Find where the given text appears and provide that cell's center as (X, Y) coordinate. 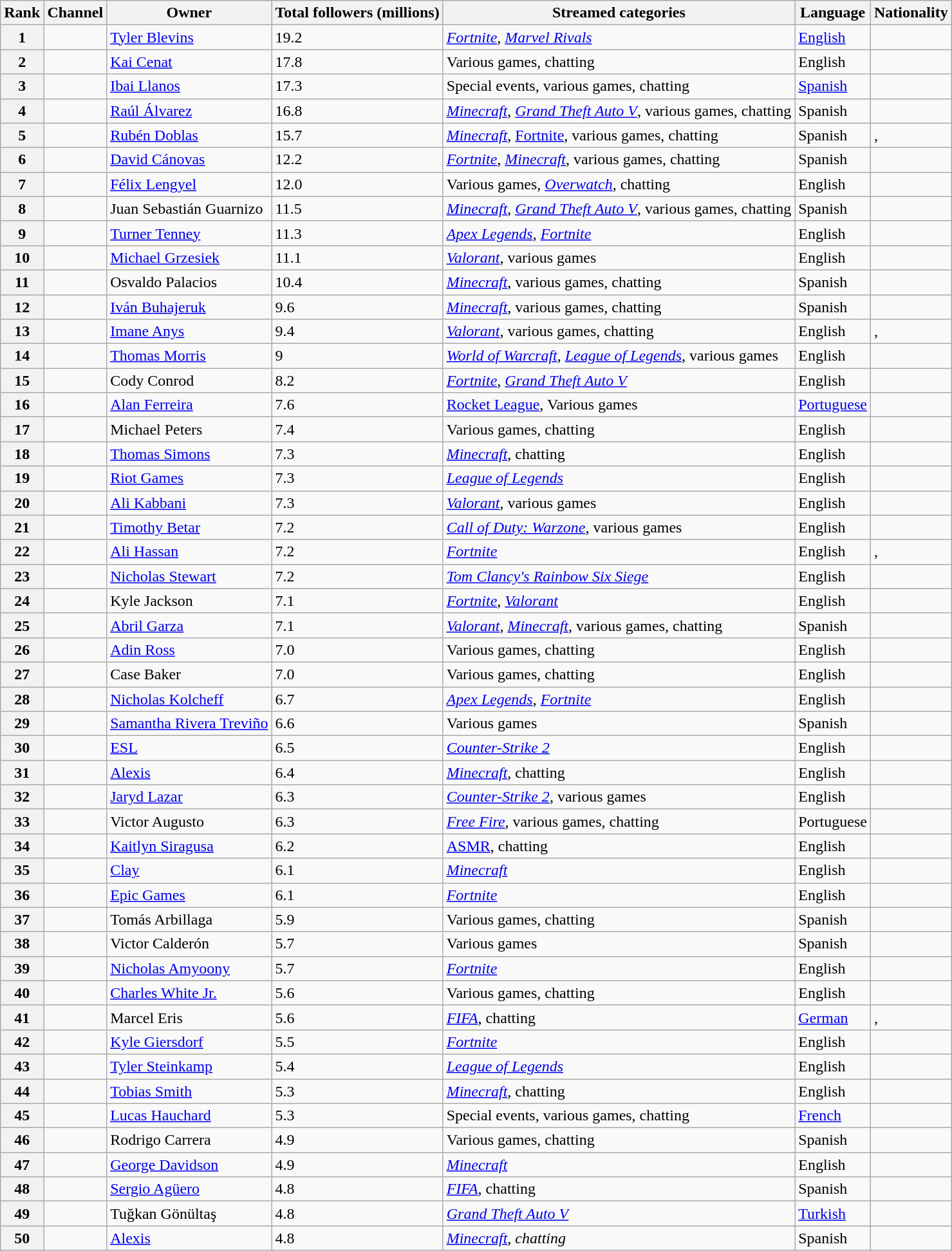
46 (22, 1140)
Félix Lengyel (189, 184)
David Cánovas (189, 160)
Samantha Rivera Treviño (189, 724)
21 (22, 527)
34 (22, 846)
12 (22, 307)
11.5 (357, 209)
7.6 (357, 405)
9.6 (357, 307)
Fortnite, Valorant (619, 601)
Timothy Betar (189, 527)
Nationality (911, 13)
44 (22, 1091)
49 (22, 1214)
Victor Calderón (189, 944)
6.4 (357, 773)
27 (22, 674)
38 (22, 944)
Iván Buhajeruk (189, 307)
Epic Games (189, 895)
Tyler Blevins (189, 37)
32 (22, 797)
Case Baker (189, 674)
Tobias Smith (189, 1091)
Thomas Simons (189, 454)
Tuğkan Gönültaş (189, 1214)
48 (22, 1189)
15 (22, 381)
Lucas Hauchard (189, 1116)
Counter-Strike 2, various games (619, 797)
German (833, 1017)
Tyler Steinkamp (189, 1066)
Nicholas Amyoony (189, 968)
16 (22, 405)
5 (22, 135)
Clay (189, 870)
6.7 (357, 699)
10.4 (357, 282)
33 (22, 822)
Riot Games (189, 478)
17.3 (357, 86)
Fortnite, Minecraft, various games, chatting (619, 160)
Alan Ferreira (189, 405)
6 (22, 160)
19.2 (357, 37)
12.0 (357, 184)
Jaryd Lazar (189, 797)
Kyle Jackson (189, 601)
8.2 (357, 381)
6.6 (357, 724)
Abril Garza (189, 625)
12.2 (357, 160)
Valorant, Minecraft, various games, chatting (619, 625)
35 (22, 870)
41 (22, 1017)
2 (22, 62)
36 (22, 895)
Charles White Jr. (189, 993)
37 (22, 919)
Kaitlyn Siragusa (189, 846)
Turner Tenney (189, 233)
Kai Cenat (189, 62)
19 (22, 478)
Fortnite, Grand Theft Auto V (619, 381)
39 (22, 968)
Fortnite, Marvel Rivals (619, 37)
World of Warcraft, League of Legends, various games (619, 356)
Free Fire, various games, chatting (619, 822)
Sergio Agüero (189, 1189)
Minecraft, Fortnite, various games, chatting (619, 135)
3 (22, 86)
Various games, Overwatch, chatting (619, 184)
Valorant, various games, chatting (619, 332)
Turkish (833, 1214)
Channel (75, 13)
29 (22, 724)
George Davidson (189, 1165)
Rodrigo Carrera (189, 1140)
13 (22, 332)
7.4 (357, 429)
6.2 (357, 846)
25 (22, 625)
Call of Duty: Warzone, various games (619, 527)
Rubén Doblas (189, 135)
Victor Augusto (189, 822)
11.3 (357, 233)
Imane Anys (189, 332)
1 (22, 37)
18 (22, 454)
Counter-Strike 2 (619, 748)
Ali Hassan (189, 552)
Adin Ross (189, 650)
23 (22, 576)
5.4 (357, 1066)
8 (22, 209)
28 (22, 699)
11.1 (357, 258)
Cody Conrod (189, 381)
30 (22, 748)
Owner (189, 13)
Ali Kabbani (189, 503)
7 (22, 184)
43 (22, 1066)
14 (22, 356)
Ibai Llanos (189, 86)
ESL (189, 748)
16.8 (357, 111)
10 (22, 258)
9.4 (357, 332)
22 (22, 552)
17 (22, 429)
Tom Clancy's Rainbow Six Siege (619, 576)
42 (22, 1042)
Thomas Morris (189, 356)
Language (833, 13)
Tomás Arbillaga (189, 919)
50 (22, 1238)
Michael Peters (189, 429)
Total followers (millions) (357, 13)
Osvaldo Palacios (189, 282)
5.9 (357, 919)
40 (22, 993)
Marcel Eris (189, 1017)
45 (22, 1116)
26 (22, 650)
Grand Theft Auto V (619, 1214)
11 (22, 282)
Juan Sebastián Guarnizo (189, 209)
4 (22, 111)
15.7 (357, 135)
31 (22, 773)
17.8 (357, 62)
Kyle Giersdorf (189, 1042)
ASMR, chatting (619, 846)
24 (22, 601)
Rocket League, Various games (619, 405)
Michael Grzesiek (189, 258)
Streamed categories (619, 13)
20 (22, 503)
Raúl Álvarez (189, 111)
5.5 (357, 1042)
6.5 (357, 748)
Rank (22, 13)
Nicholas Kolcheff (189, 699)
47 (22, 1165)
Nicholas Stewart (189, 576)
French (833, 1116)
